Output the [X, Y] coordinate of the center of the cell containing the given text.  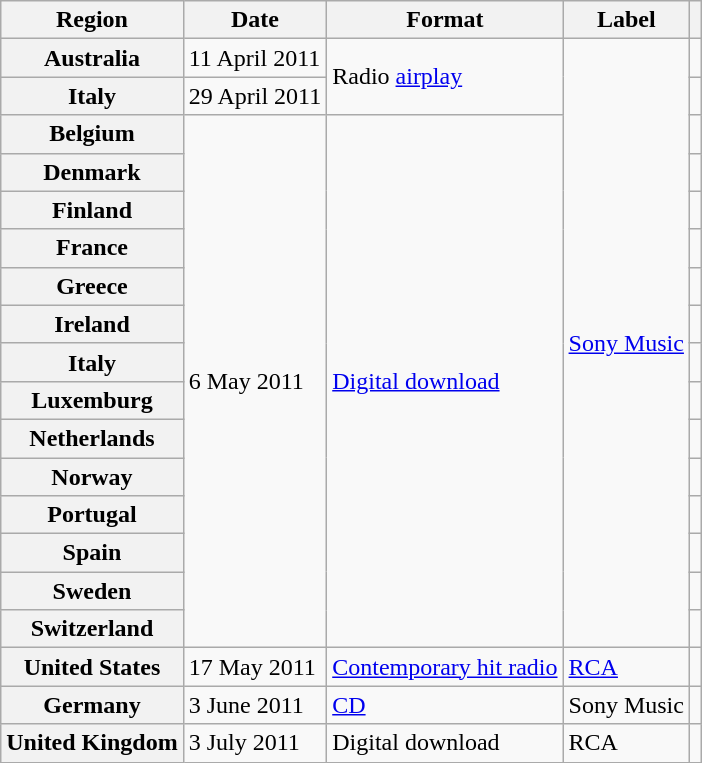
United States [92, 667]
Switzerland [92, 629]
Germany [92, 705]
29 April 2011 [255, 96]
Date [255, 20]
Spain [92, 553]
3 July 2011 [255, 743]
France [92, 248]
United Kingdom [92, 743]
17 May 2011 [255, 667]
CD [445, 705]
11 April 2011 [255, 58]
Format [445, 20]
Denmark [92, 172]
6 May 2011 [255, 382]
Netherlands [92, 438]
Radio airplay [445, 77]
Norway [92, 477]
3 June 2011 [255, 705]
Region [92, 20]
Greece [92, 286]
Finland [92, 210]
Portugal [92, 515]
Luxemburg [92, 400]
Belgium [92, 134]
Contemporary hit radio [445, 667]
Label [626, 20]
Ireland [92, 324]
Australia [92, 58]
Sweden [92, 591]
